Return the [x, y] coordinate for the center point of the cell that contains the specified text.  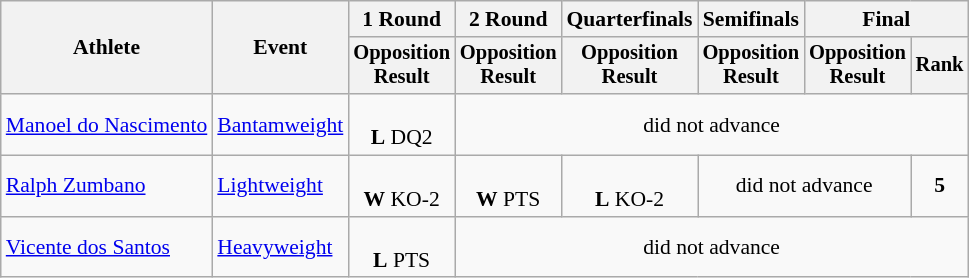
1 Round [402, 19]
5 [940, 186]
Heavyweight [280, 248]
Athlete [107, 48]
L DQ2 [402, 124]
Vicente dos Santos [107, 248]
Rank [940, 66]
Manoel do Nascimento [107, 124]
Semifinals [752, 19]
W KO-2 [402, 186]
Final [886, 19]
L KO-2 [630, 186]
W PTS [508, 186]
2 Round [508, 19]
Bantamweight [280, 124]
Lightweight [280, 186]
Ralph Zumbano [107, 186]
Event [280, 48]
Quarterfinals [630, 19]
L PTS [402, 248]
